Detect which cell encompasses the target text, then output its [x, y] center coordinate. 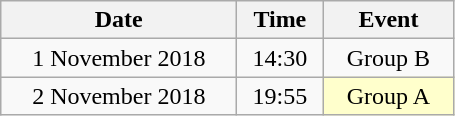
Group A [388, 96]
14:30 [280, 58]
Date [119, 20]
Time [280, 20]
19:55 [280, 96]
1 November 2018 [119, 58]
2 November 2018 [119, 96]
Group B [388, 58]
Event [388, 20]
